Detect which cell encompasses the target text, then output its (x, y) center coordinate. 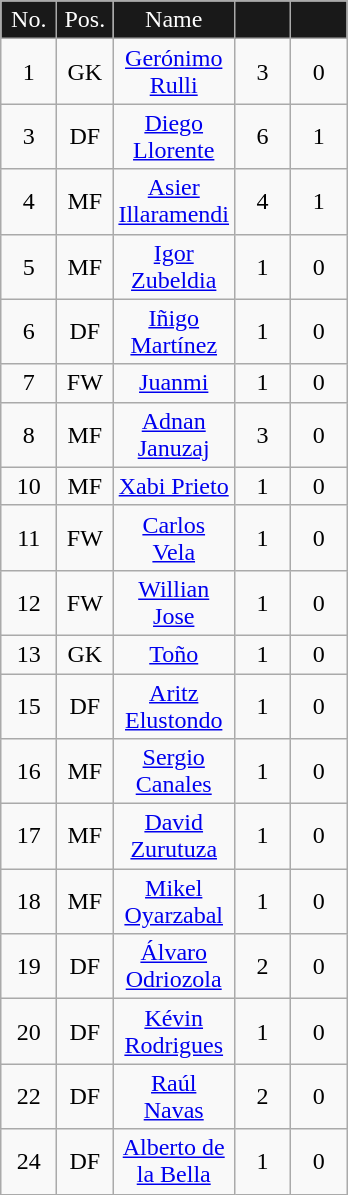
Mikel Oyarzabal (174, 902)
18 (29, 902)
No. (29, 20)
Willian Jose (174, 602)
20 (29, 1032)
Álvaro Odriozola (174, 966)
12 (29, 602)
22 (29, 1096)
Alberto de la Bella (174, 1162)
Name (174, 20)
Kévin Rodrigues (174, 1032)
Toño (174, 654)
10 (29, 486)
Adnan Januzaj (174, 434)
24 (29, 1162)
Pos. (85, 20)
Igor Zubeldia (174, 266)
5 (29, 266)
15 (29, 706)
19 (29, 966)
Aritz Elustondo (174, 706)
Diego Llorente (174, 136)
Sergio Canales (174, 772)
16 (29, 772)
Asier Illaramendi (174, 202)
David Zurutuza (174, 836)
11 (29, 538)
7 (29, 383)
Iñigo Martínez (174, 332)
13 (29, 654)
Xabi Prieto (174, 486)
17 (29, 836)
8 (29, 434)
Gerónimo Rulli (174, 72)
Juanmi (174, 383)
Raúl Navas (174, 1096)
Carlos Vela (174, 538)
